Extract the [X, Y] coordinate from the center of the cell holding the provided text.  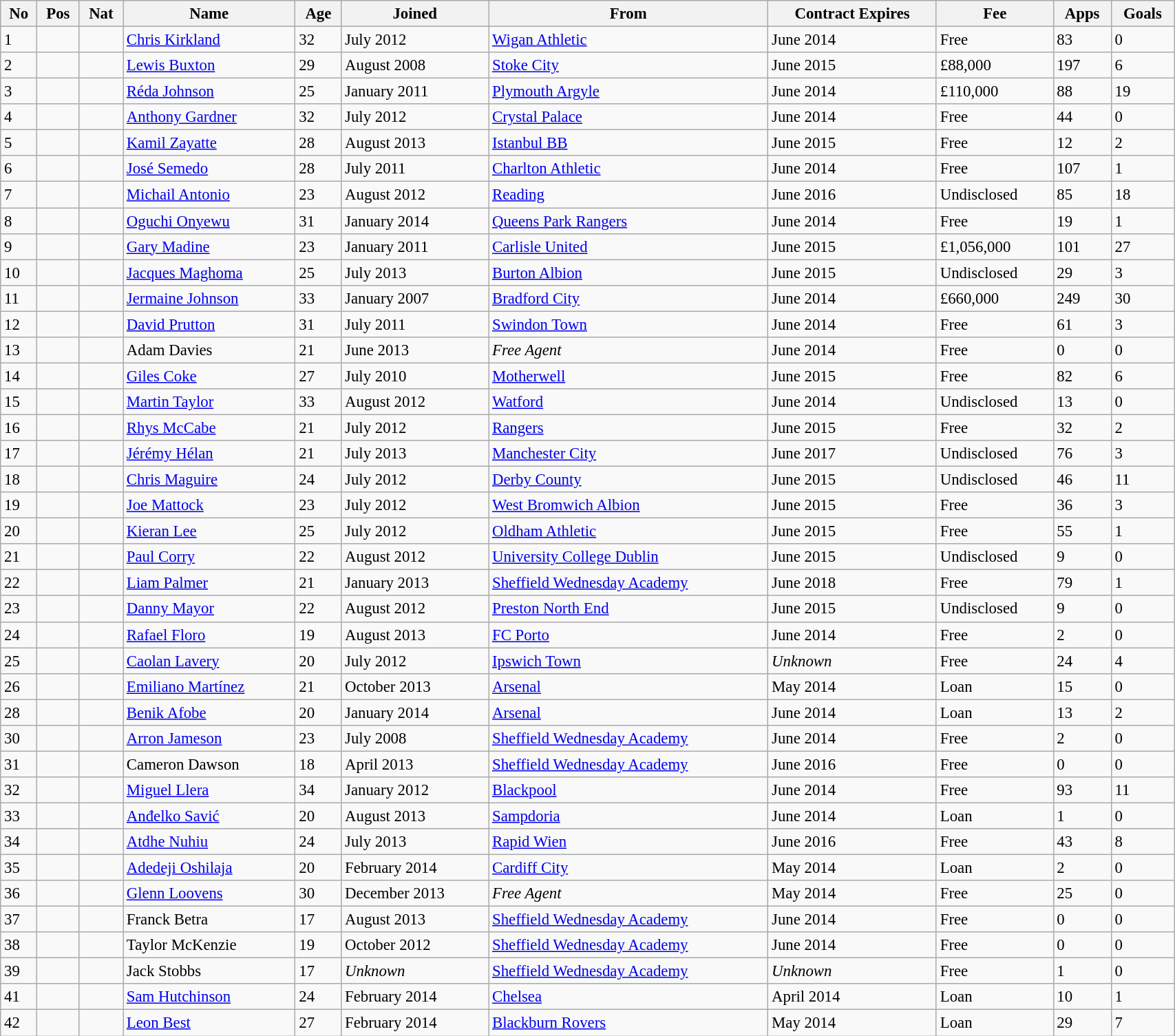
Paul Corry [209, 557]
Martin Taylor [209, 402]
£88,000 [995, 65]
Caolan Lavery [209, 661]
Stoke City [628, 65]
July 2010 [415, 376]
41 [19, 997]
101 [1082, 246]
Emiliano Martínez [209, 686]
January 2013 [415, 583]
Franck Betra [209, 920]
Burton Albion [628, 273]
Adedeji Oshilaja [209, 868]
43 [1082, 842]
79 [1082, 583]
January 2012 [415, 790]
Glenn Loovens [209, 894]
44 [1082, 117]
Cardiff City [628, 868]
37 [19, 920]
José Semedo [209, 169]
Sampdoria [628, 816]
Joe Mattock [209, 505]
Reading [628, 195]
26 [19, 686]
93 [1082, 790]
Jermaine Johnson [209, 298]
Age [318, 14]
Sam Hutchinson [209, 997]
Rhys McCabe [209, 427]
82 [1082, 376]
£660,000 [995, 298]
Fee [995, 14]
Jack Stobbs [209, 971]
Kieran Lee [209, 531]
Preston North End [628, 609]
Gary Madine [209, 246]
Adam Davies [209, 350]
Réda Johnson [209, 92]
Lewis Buxton [209, 65]
Chelsea [628, 997]
October 2012 [415, 945]
88 [1082, 92]
January 2007 [415, 298]
April 2014 [852, 997]
£110,000 [995, 92]
Rangers [628, 427]
June 2018 [852, 583]
Ipswich Town [628, 661]
No [19, 14]
61 [1082, 324]
From [628, 14]
Rapid Wien [628, 842]
197 [1082, 65]
Istanbul BB [628, 143]
Wigan Athletic [628, 40]
14 [19, 376]
Anthony Gardner [209, 117]
46 [1082, 480]
Rafael Floro [209, 635]
Motherwell [628, 376]
Danny Mayor [209, 609]
249 [1082, 298]
107 [1082, 169]
Taylor McKenzie [209, 945]
University College Dublin [628, 557]
Michail Antonio [209, 195]
Pos [59, 14]
55 [1082, 531]
Crystal Palace [628, 117]
Kamil Zayatte [209, 143]
Miguel Llera [209, 790]
Charlton Athletic [628, 169]
Name [209, 14]
Benik Afobe [209, 712]
39 [19, 971]
Nat [100, 14]
Apps [1082, 14]
83 [1082, 40]
Bradford City [628, 298]
Blackburn Rovers [628, 1023]
August 2008 [415, 65]
Giles Coke [209, 376]
Derby County [628, 480]
Cameron Dawson [209, 764]
December 2013 [415, 894]
16 [19, 427]
Anđelko Savić [209, 816]
5 [19, 143]
June 2013 [415, 350]
Jacques Maghoma [209, 273]
West Bromwich Albion [628, 505]
Oldham Athletic [628, 531]
Carlisle United [628, 246]
Swindon Town [628, 324]
October 2013 [415, 686]
Goals [1143, 14]
April 2013 [415, 764]
Oguchi Onyewu [209, 221]
Chris Kirkland [209, 40]
Manchester City [628, 454]
Plymouth Argyle [628, 92]
Blackpool [628, 790]
Leon Best [209, 1023]
June 2017 [852, 454]
Joined [415, 14]
Liam Palmer [209, 583]
Watford [628, 402]
85 [1082, 195]
38 [19, 945]
£1,056,000 [995, 246]
35 [19, 868]
Arron Jameson [209, 739]
76 [1082, 454]
Atdhe Nuhiu [209, 842]
FC Porto [628, 635]
Chris Maguire [209, 480]
David Prutton [209, 324]
Jérémy Hélan [209, 454]
July 2008 [415, 739]
Queens Park Rangers [628, 221]
Contract Expires [852, 14]
42 [19, 1023]
